From the cell containing the given text, extract its center point as (x, y) coordinate. 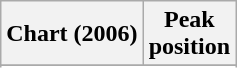
Peakposition (189, 34)
Chart (2006) (72, 34)
